Determine the (X, Y) coordinate at the center of the cell enclosing the given text.  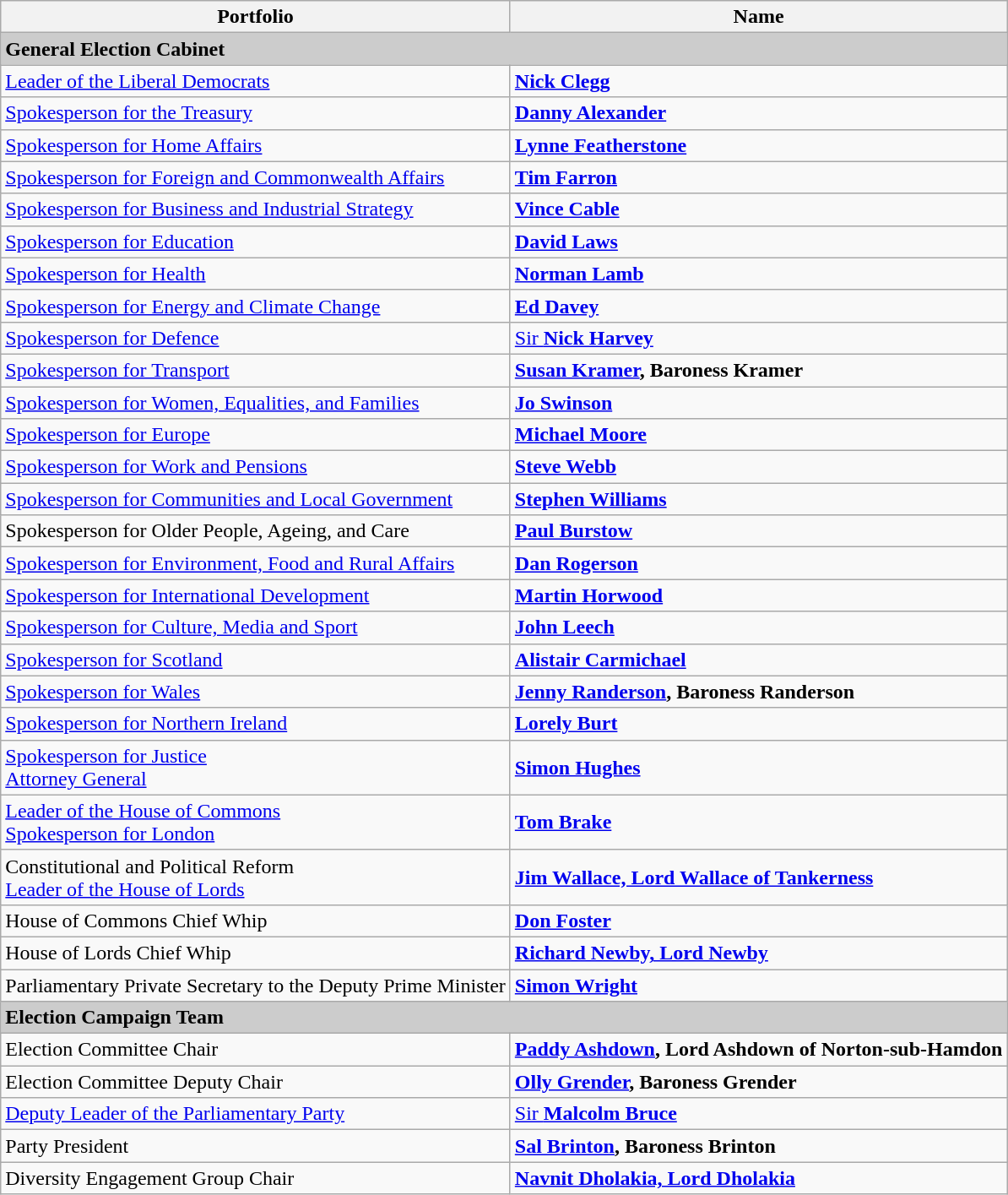
Jim Wallace, Lord Wallace of Tankerness (758, 877)
Tom Brake (758, 823)
Spokesperson for Home Affairs (256, 145)
Michael Moore (758, 435)
Diversity Engagement Group Chair (256, 1178)
Richard Newby, Lord Newby (758, 953)
House of Lords Chief Whip (256, 953)
Navnit Dholakia, Lord Dholakia (758, 1178)
Steve Webb (758, 467)
Stephen Williams (758, 499)
Spokesperson for Foreign and Commonwealth Affairs (256, 177)
Spokesperson for Work and Pensions (256, 467)
Lorely Burt (758, 724)
Olly Grender, Baroness Grender (758, 1082)
Alistair Carmichael (758, 660)
Spokesperson for Business and Industrial Strategy (256, 209)
Sal Brinton, Baroness Brinton (758, 1146)
Spokesperson for Europe (256, 435)
Don Foster (758, 921)
Sir Nick Harvey (758, 338)
General Election Cabinet (504, 49)
Nick Clegg (758, 81)
Election Committee Chair (256, 1050)
Spokesperson for Scotland (256, 660)
David Laws (758, 242)
Danny Alexander (758, 113)
Spokesperson for International Development (256, 595)
Spokesperson for Health (256, 274)
Election Committee Deputy Chair (256, 1082)
Lynne Featherstone (758, 145)
Name (758, 17)
Deputy Leader of the Parliamentary Party (256, 1114)
Leader of the Liberal Democrats (256, 81)
Spokesperson for Education (256, 242)
Martin Horwood (758, 595)
Spokesperson for Older People, Ageing, and Care (256, 531)
John Leech (758, 627)
House of Commons Chief Whip (256, 921)
Spokesperson for Women, Equalities, and Families (256, 403)
Simon Hughes (758, 767)
Spokesperson for Environment, Food and Rural Affairs (256, 563)
Norman Lamb (758, 274)
Susan Kramer, Baroness Kramer (758, 370)
Vince Cable (758, 209)
Paul Burstow (758, 531)
Paddy Ashdown, Lord Ashdown of Norton-sub-Hamdon (758, 1050)
Sir Malcolm Bruce (758, 1114)
Spokesperson for the Treasury (256, 113)
Spokesperson for JusticeAttorney General (256, 767)
Spokesperson for Defence (256, 338)
Constitutional and Political ReformLeader of the House of Lords (256, 877)
Parliamentary Private Secretary to the Deputy Prime Minister (256, 986)
Jenny Randerson, Baroness Randerson (758, 692)
Spokesperson for Wales (256, 692)
Ed Davey (758, 306)
Election Campaign Team (504, 1018)
Spokesperson for Transport (256, 370)
Tim Farron (758, 177)
Spokesperson for Culture, Media and Sport (256, 627)
Spokesperson for Communities and Local Government (256, 499)
Spokesperson for Northern Ireland (256, 724)
Simon Wright (758, 986)
Portfolio (256, 17)
Party President (256, 1146)
Jo Swinson (758, 403)
Spokesperson for Energy and Climate Change (256, 306)
Leader of the House of CommonsSpokesperson for London (256, 823)
Dan Rogerson (758, 563)
